Return (x, y) of the center of cell containing provided text 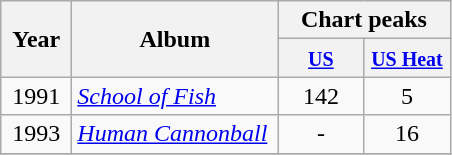
US Heat (407, 58)
1993 (36, 134)
School of Fish (175, 96)
Year (36, 39)
5 (407, 96)
- (321, 134)
US (321, 58)
142 (321, 96)
Album (175, 39)
1991 (36, 96)
16 (407, 134)
Human Cannonball (175, 134)
Chart peaks (364, 20)
